From the cell containing the given text, extract its center point as (x, y) coordinate. 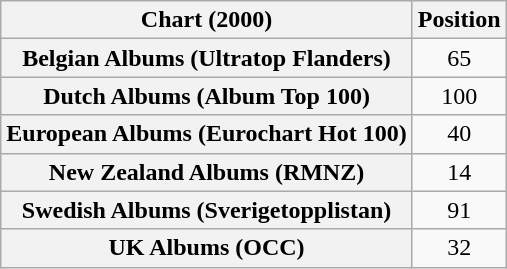
Dutch Albums (Album Top 100) (207, 96)
UK Albums (OCC) (207, 248)
Belgian Albums (Ultratop Flanders) (207, 58)
European Albums (Eurochart Hot 100) (207, 134)
Position (459, 20)
New Zealand Albums (RMNZ) (207, 172)
14 (459, 172)
Chart (2000) (207, 20)
65 (459, 58)
Swedish Albums (Sverigetopplistan) (207, 210)
32 (459, 248)
100 (459, 96)
91 (459, 210)
40 (459, 134)
